Detect which cell encompasses the target text, then output its (x, y) center coordinate. 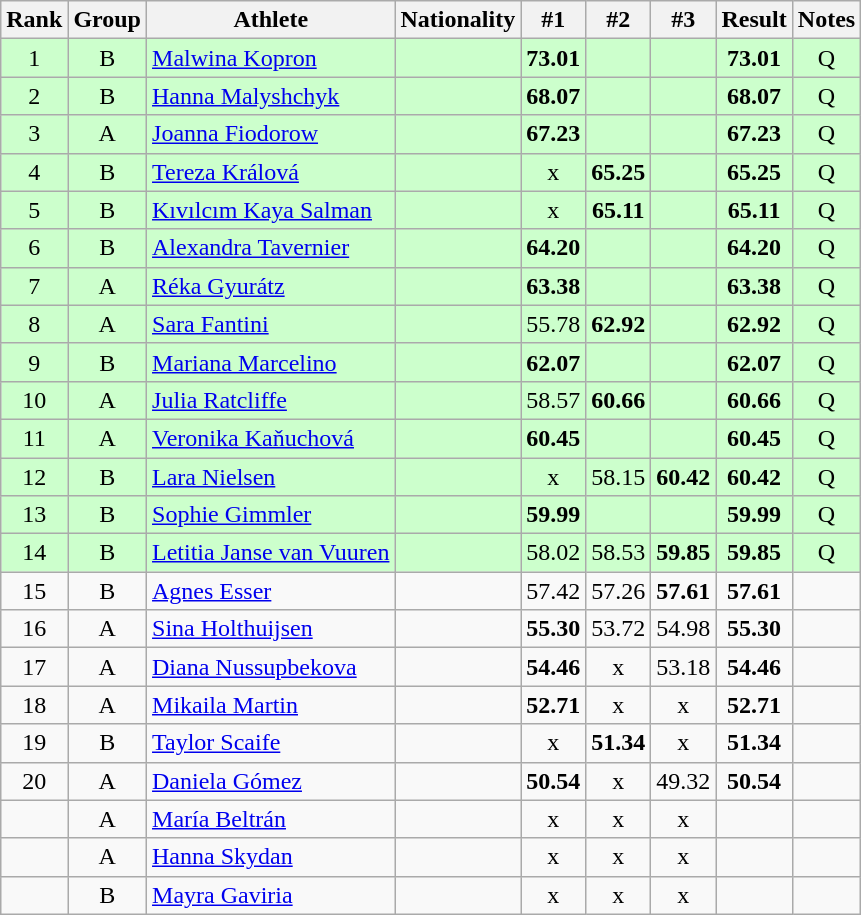
#3 (684, 20)
54.98 (684, 629)
19 (34, 743)
Rank (34, 20)
Mikaila Martin (271, 705)
1 (34, 58)
16 (34, 629)
57.42 (554, 591)
55.78 (554, 324)
#2 (618, 20)
Alexandra Tavernier (271, 248)
58.15 (618, 477)
Sophie Gimmler (271, 515)
58.57 (554, 400)
17 (34, 667)
Sara Fantini (271, 324)
Result (754, 20)
9 (34, 362)
10 (34, 400)
Malwina Kopron (271, 58)
Réka Gyurátz (271, 286)
58.02 (554, 553)
18 (34, 705)
20 (34, 781)
5 (34, 210)
Notes (826, 20)
4 (34, 172)
Sina Holthuijsen (271, 629)
Julia Ratcliffe (271, 400)
6 (34, 248)
12 (34, 477)
8 (34, 324)
Mariana Marcelino (271, 362)
Mayra Gaviria (271, 895)
Letitia Janse van Vuuren (271, 553)
Taylor Scaife (271, 743)
11 (34, 438)
Agnes Esser (271, 591)
15 (34, 591)
14 (34, 553)
Group (108, 20)
#1 (554, 20)
Lara Nielsen (271, 477)
Hanna Skydan (271, 857)
Athlete (271, 20)
Kıvılcım Kaya Salman (271, 210)
Joanna Fiodorow (271, 134)
Daniela Gómez (271, 781)
María Beltrán (271, 819)
Nationality (458, 20)
58.53 (618, 553)
13 (34, 515)
49.32 (684, 781)
Tereza Králová (271, 172)
2 (34, 96)
Hanna Malyshchyk (271, 96)
3 (34, 134)
53.72 (618, 629)
Veronika Kaňuchová (271, 438)
53.18 (684, 667)
7 (34, 286)
57.26 (618, 591)
Diana Nussupbekova (271, 667)
